Extract the [x, y] coordinate from the center of the cell holding the provided text.  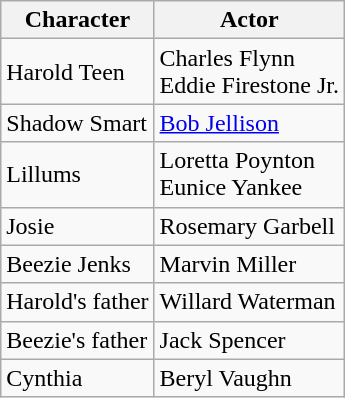
Loretta PoyntonEunice Yankee [249, 174]
Beezie Jenks [78, 264]
Rosemary Garbell [249, 226]
Lillums [78, 174]
Harold's father [78, 302]
Harold Teen [78, 72]
Marvin Miller [249, 264]
Josie [78, 226]
Beezie's father [78, 340]
Willard Waterman [249, 302]
Cynthia [78, 378]
Shadow Smart [78, 123]
Jack Spencer [249, 340]
Charles FlynnEddie Firestone Jr. [249, 72]
Beryl Vaughn [249, 378]
Bob Jellison [249, 123]
Character [78, 20]
Actor [249, 20]
